Determine the [X, Y] coordinate at the center of the cell enclosing the given text.  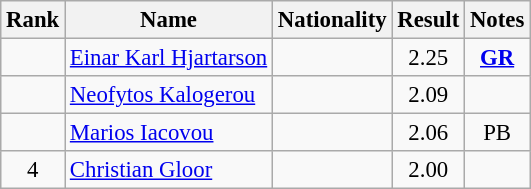
Nationality [332, 20]
PB [498, 133]
2.06 [428, 133]
4 [33, 170]
Einar Karl Hjartarson [169, 58]
Marios Iacovou [169, 133]
Notes [498, 20]
Neofytos Kalogerou [169, 95]
2.25 [428, 58]
Rank [33, 20]
2.09 [428, 95]
2.00 [428, 170]
Christian Gloor [169, 170]
GR [498, 58]
Result [428, 20]
Name [169, 20]
